Detect which cell encompasses the target text, then output its (X, Y) center coordinate. 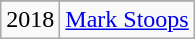
Mark Stoops (127, 20)
2018 (30, 20)
